Scan for the cell matching the given text and deliver its [x, y] coordinate at center. 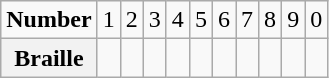
1 [108, 20]
7 [248, 20]
0 [316, 20]
3 [154, 20]
6 [224, 20]
Number [49, 20]
Braille [49, 58]
9 [294, 20]
2 [132, 20]
5 [200, 20]
4 [178, 20]
8 [270, 20]
